Find where the given text appears and provide that cell's center as [X, Y] coordinate. 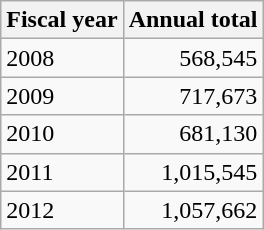
2011 [62, 172]
Annual total [193, 20]
2009 [62, 96]
681,130 [193, 134]
717,673 [193, 96]
1,015,545 [193, 172]
Fiscal year [62, 20]
568,545 [193, 58]
2012 [62, 210]
2008 [62, 58]
1,057,662 [193, 210]
2010 [62, 134]
